Capture the cell that displays the provided text and extract its (x, y) central coordinate. 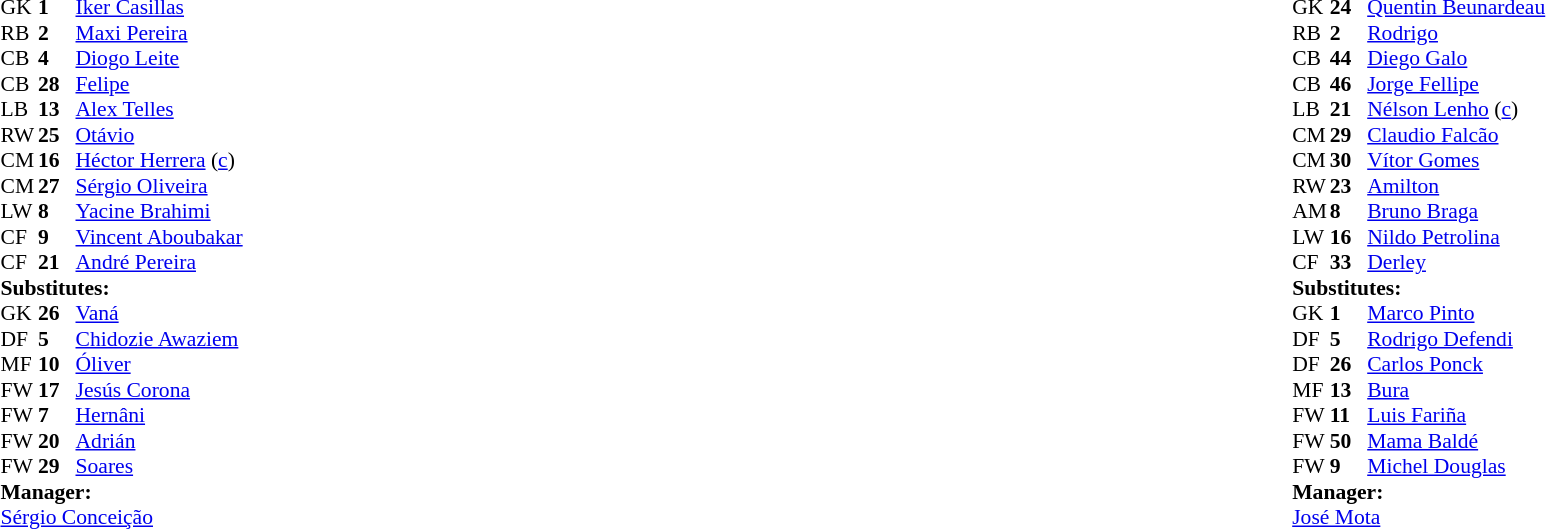
17 (57, 390)
Amilton (1456, 186)
Michel Douglas (1456, 467)
Diego Galo (1456, 59)
44 (1349, 59)
Soares (160, 467)
33 (1349, 263)
Nélson Lenho (c) (1456, 109)
Otávio (160, 135)
Chidozie Awaziem (160, 339)
Rodrigo (1456, 33)
Rodrigo Defendi (1456, 339)
50 (1349, 441)
Mama Baldé (1456, 441)
4 (57, 59)
Luis Fariña (1456, 415)
Diogo Leite (160, 59)
Maxi Pereira (160, 33)
Hernâni (160, 415)
Derley (1456, 263)
28 (57, 84)
10 (57, 365)
46 (1349, 84)
Héctor Herrera (c) (160, 161)
Sérgio Oliveira (160, 186)
Jorge Fellipe (1456, 84)
30 (1349, 161)
Bura (1456, 390)
20 (57, 441)
23 (1349, 186)
Claudio Falcão (1456, 135)
Vaná (160, 313)
Bruno Braga (1456, 211)
Vítor Gomes (1456, 161)
André Pereira (160, 263)
Adrián (160, 441)
Felipe (160, 84)
27 (57, 186)
Óliver (160, 365)
Jesús Corona (160, 390)
Yacine Brahimi (160, 211)
25 (57, 135)
11 (1349, 415)
AM (1311, 211)
Marco Pinto (1456, 313)
Nildo Petrolina (1456, 237)
Vincent Aboubakar (160, 237)
Carlos Ponck (1456, 365)
7 (57, 415)
1 (1349, 313)
Alex Telles (160, 109)
